Provide the (X, Y) coordinate of the cell's center where the given text is located.  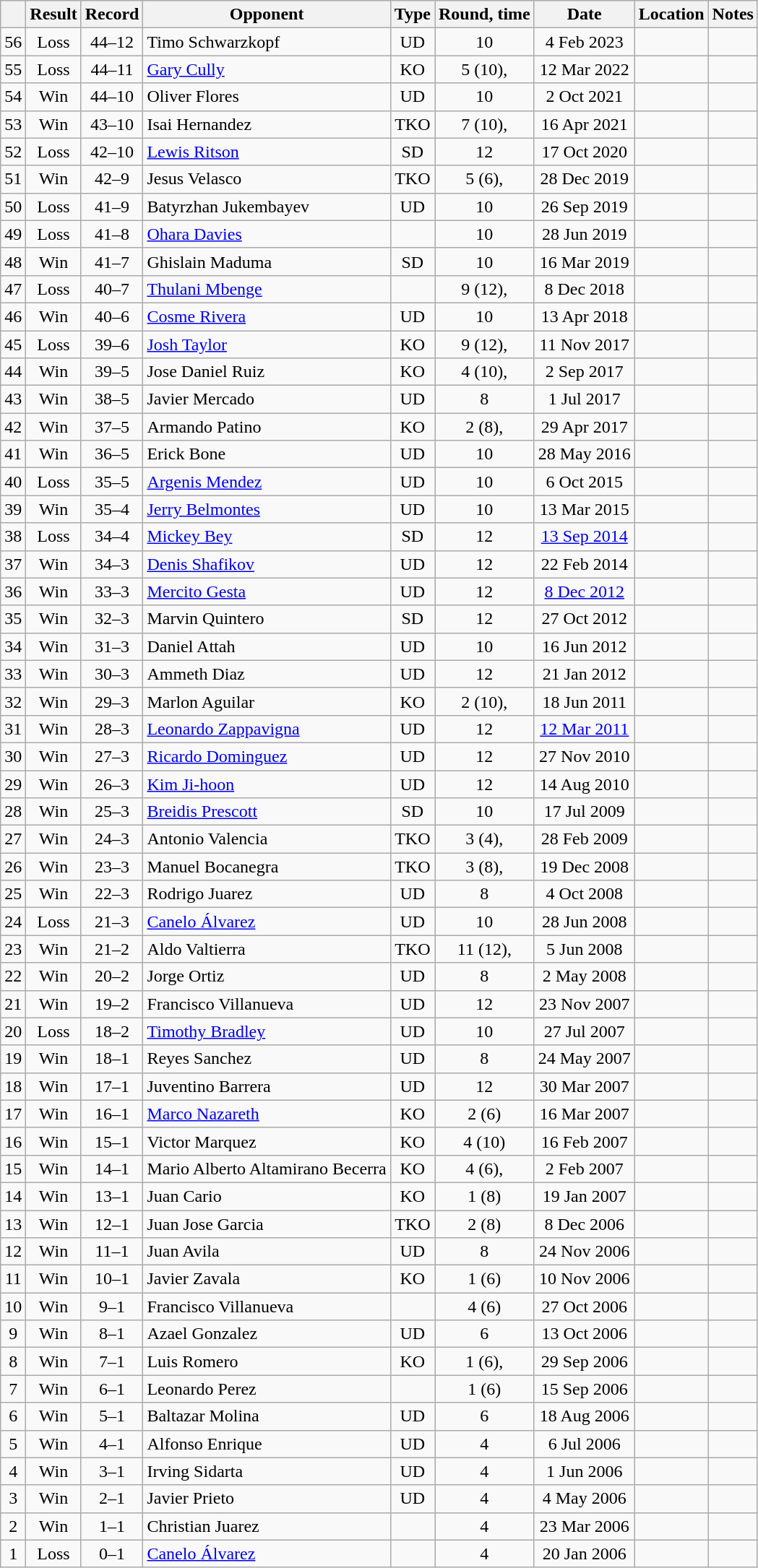
55 (13, 69)
18 Jun 2011 (584, 701)
45 (13, 345)
17 Oct 2020 (584, 152)
13–1 (112, 1196)
Timo Schwarzkopf (267, 42)
41–8 (112, 234)
11 Nov 2017 (584, 345)
Isai Hernandez (267, 124)
13 (13, 1224)
Ricardo Dominguez (267, 756)
Location (671, 14)
22 (13, 976)
41–9 (112, 207)
24–3 (112, 839)
Marlon Aguilar (267, 701)
44 (13, 372)
Jerry Belmontes (267, 509)
53 (13, 124)
17–1 (112, 1086)
29 (13, 784)
44–10 (112, 97)
30 Mar 2007 (584, 1086)
54 (13, 97)
29 Sep 2006 (584, 1361)
Kim Ji-hoon (267, 784)
16 Mar 2019 (584, 261)
35 (13, 619)
Cosme Rivera (267, 316)
49 (13, 234)
3 (8), (485, 867)
4 (10), (485, 372)
Argenis Mendez (267, 482)
42 (13, 427)
9–1 (112, 1307)
37–5 (112, 427)
38–5 (112, 399)
34 (13, 646)
Manuel Bocanegra (267, 867)
10 Nov 2006 (584, 1279)
15 (13, 1169)
2 (8) (485, 1224)
36 (13, 592)
21–2 (112, 949)
32 (13, 701)
Christian Juarez (267, 1526)
17 Jul 2009 (584, 812)
0–1 (112, 1554)
40–6 (112, 316)
Type (412, 14)
31–3 (112, 646)
30–3 (112, 674)
15–1 (112, 1141)
4 Oct 2008 (584, 894)
3 (4), (485, 839)
28–3 (112, 729)
Thulani Mbenge (267, 289)
40–7 (112, 289)
35–5 (112, 482)
43 (13, 399)
Denis Shafikov (267, 564)
34–3 (112, 564)
41–7 (112, 261)
4 May 2006 (584, 1499)
9 (13, 1334)
2 May 2008 (584, 976)
34–4 (112, 537)
28 Dec 2019 (584, 179)
4 Feb 2023 (584, 42)
22–3 (112, 894)
16 Jun 2012 (584, 646)
21 Jan 2012 (584, 674)
Alfonso Enrique (267, 1444)
44–12 (112, 42)
5 (10), (485, 69)
26 Sep 2019 (584, 207)
Rodrigo Juarez (267, 894)
Aldo Valtierra (267, 949)
Batyrzhan Jukembayev (267, 207)
Opponent (267, 14)
38 (13, 537)
12 Mar 2011 (584, 729)
7–1 (112, 1361)
33 (13, 674)
Baltazar Molina (267, 1416)
8–1 (112, 1334)
27–3 (112, 756)
19–2 (112, 1004)
43–10 (112, 124)
16 Apr 2021 (584, 124)
39 (13, 509)
27 Oct 2006 (584, 1307)
42–10 (112, 152)
Irving Sidarta (267, 1471)
Jose Daniel Ruiz (267, 372)
19 Jan 2007 (584, 1196)
2 (6) (485, 1114)
4 (6) (485, 1307)
5 (13, 1444)
29 Apr 2017 (584, 427)
13 Sep 2014 (584, 537)
Notes (733, 14)
23 Mar 2006 (584, 1526)
20–2 (112, 976)
18–1 (112, 1059)
Mario Alberto Altamirano Becerra (267, 1169)
42–9 (112, 179)
16 Mar 2007 (584, 1114)
27 Jul 2007 (584, 1031)
Timothy Bradley (267, 1031)
10–1 (112, 1279)
Jesus Velasco (267, 179)
22 Feb 2014 (584, 564)
Jorge Ortiz (267, 976)
24 (13, 922)
Juventino Barrera (267, 1086)
Reyes Sanchez (267, 1059)
8 Dec 2012 (584, 592)
40 (13, 482)
Oliver Flores (267, 97)
7 (13, 1389)
Leonardo Zappavigna (267, 729)
25–3 (112, 812)
24 May 2007 (584, 1059)
Leonardo Perez (267, 1389)
Round, time (485, 14)
Azael Gonzalez (267, 1334)
31 (13, 729)
30 (13, 756)
Javier Prieto (267, 1499)
2 Sep 2017 (584, 372)
12 Mar 2022 (584, 69)
Gary Cully (267, 69)
Breidis Prescott (267, 812)
16–1 (112, 1114)
18 (13, 1086)
26 (13, 867)
Antonio Valencia (267, 839)
14 Aug 2010 (584, 784)
11 (13, 1279)
50 (13, 207)
1 (8) (485, 1196)
56 (13, 42)
15 Sep 2006 (584, 1389)
2 Oct 2021 (584, 97)
Date (584, 14)
3 (13, 1499)
Mickey Bey (267, 537)
Javier Mercado (267, 399)
28 May 2016 (584, 454)
Marvin Quintero (267, 619)
27 Oct 2012 (584, 619)
16 (13, 1141)
21–3 (112, 922)
18–2 (112, 1031)
Armando Patino (267, 427)
28 Jun 2008 (584, 922)
2 (8), (485, 427)
33–3 (112, 592)
11–1 (112, 1252)
41 (13, 454)
1–1 (112, 1526)
Juan Jose Garcia (267, 1224)
2 Feb 2007 (584, 1169)
Juan Cario (267, 1196)
44–11 (112, 69)
Daniel Attah (267, 646)
8 Dec 2018 (584, 289)
Josh Taylor (267, 345)
Javier Zavala (267, 1279)
13 Apr 2018 (584, 316)
5 (6), (485, 179)
3–1 (112, 1471)
29–3 (112, 701)
21 (13, 1004)
46 (13, 316)
Ghislain Maduma (267, 261)
18 Aug 2006 (584, 1416)
Victor Marquez (267, 1141)
35–4 (112, 509)
26–3 (112, 784)
4 (6), (485, 1169)
6–1 (112, 1389)
14–1 (112, 1169)
5–1 (112, 1416)
48 (13, 261)
Lewis Ritson (267, 152)
23 Nov 2007 (584, 1004)
19 (13, 1059)
13 Oct 2006 (584, 1334)
23 (13, 949)
11 (12), (485, 949)
12–1 (112, 1224)
27 Nov 2010 (584, 756)
Juan Avila (267, 1252)
1 (13, 1554)
17 (13, 1114)
Luis Romero (267, 1361)
16 Feb 2007 (584, 1141)
Mercito Gesta (267, 592)
Erick Bone (267, 454)
36–5 (112, 454)
Record (112, 14)
Marco Nazareth (267, 1114)
2 (13, 1526)
23–3 (112, 867)
1 Jul 2017 (584, 399)
47 (13, 289)
24 Nov 2006 (584, 1252)
20 Jan 2006 (584, 1554)
Ohara Davies (267, 234)
Ammeth Diaz (267, 674)
20 (13, 1031)
13 Mar 2015 (584, 509)
1 Jun 2006 (584, 1471)
52 (13, 152)
1 (6), (485, 1361)
5 Jun 2008 (584, 949)
39–5 (112, 372)
6 Jul 2006 (584, 1444)
2 (10), (485, 701)
37 (13, 564)
Result (53, 14)
4 (10) (485, 1141)
19 Dec 2008 (584, 867)
32–3 (112, 619)
8 Dec 2006 (584, 1224)
27 (13, 839)
51 (13, 179)
6 Oct 2015 (584, 482)
7 (10), (485, 124)
25 (13, 894)
39–6 (112, 345)
28 Jun 2019 (584, 234)
14 (13, 1196)
4–1 (112, 1444)
28 Feb 2009 (584, 839)
2–1 (112, 1499)
28 (13, 812)
